Determine the (X, Y) coordinate at the center of the cell enclosing the given text.  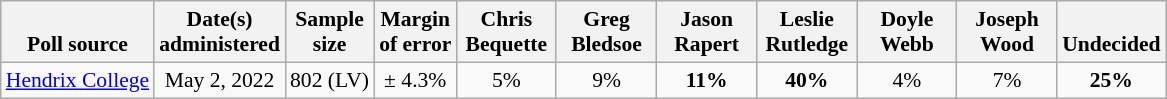
Marginof error (415, 32)
40% (807, 80)
Date(s)administered (220, 32)
GregBledsoe (606, 32)
May 2, 2022 (220, 80)
LeslieRutledge (807, 32)
DoyleWebb (907, 32)
± 4.3% (415, 80)
Undecided (1111, 32)
JosephWood (1007, 32)
802 (LV) (330, 80)
11% (707, 80)
7% (1007, 80)
Poll source (78, 32)
Hendrix College (78, 80)
JasonRapert (707, 32)
9% (606, 80)
5% (506, 80)
4% (907, 80)
ChrisBequette (506, 32)
Samplesize (330, 32)
25% (1111, 80)
